Locate the cell with the specified text and output its (X, Y) center coordinate. 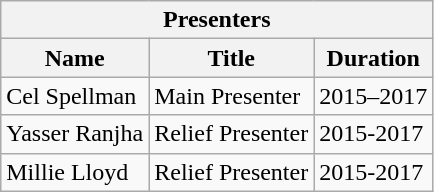
Cel Spellman (75, 96)
Millie Lloyd (75, 172)
Presenters (217, 20)
Yasser Ranjha (75, 134)
Title (232, 58)
2015–2017 (374, 96)
Duration (374, 58)
Name (75, 58)
Main Presenter (232, 96)
